Detect which cell encompasses the target text, then output its (X, Y) center coordinate. 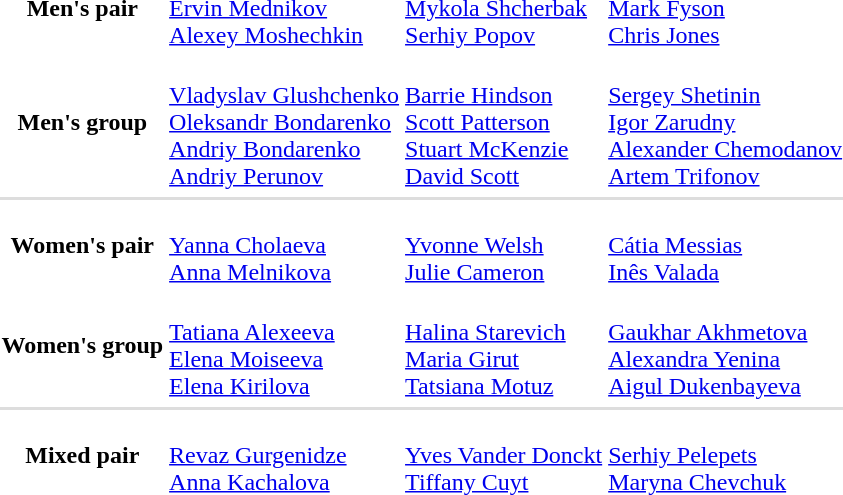
Men's group (82, 122)
Women's pair (82, 245)
Tatiana AlexeevaElena MoiseevaElena Kirilova (284, 346)
Yanna CholaevaAnna Melnikova (284, 245)
Yvonne WelshJulie Cameron (504, 245)
Barrie HindsonScott PattersonStuart McKenzieDavid Scott (504, 122)
Halina StarevichMaria GirutTatsiana Motuz (504, 346)
Women's group (82, 346)
Vladyslav GlushchenkoOleksandr BondarenkoAndriy BondarenkoAndriy Perunov (284, 122)
